Provide the [x, y] coordinate of the cell's center where the given text is located.  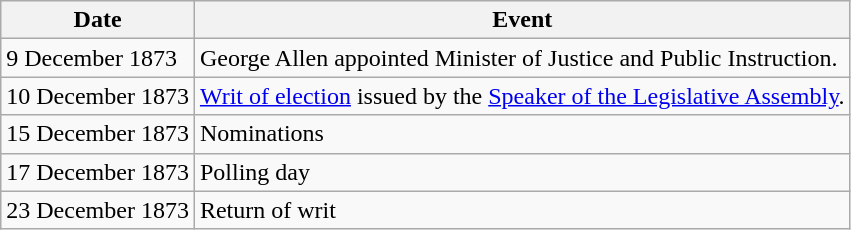
17 December 1873 [98, 172]
23 December 1873 [98, 210]
Polling day [522, 172]
10 December 1873 [98, 96]
Date [98, 20]
Writ of election issued by the Speaker of the Legislative Assembly. [522, 96]
George Allen appointed Minister of Justice and Public Instruction. [522, 58]
Event [522, 20]
15 December 1873 [98, 134]
9 December 1873 [98, 58]
Return of writ [522, 210]
Nominations [522, 134]
